Return the (x, y) coordinate for the center point of the cell that contains the specified text.  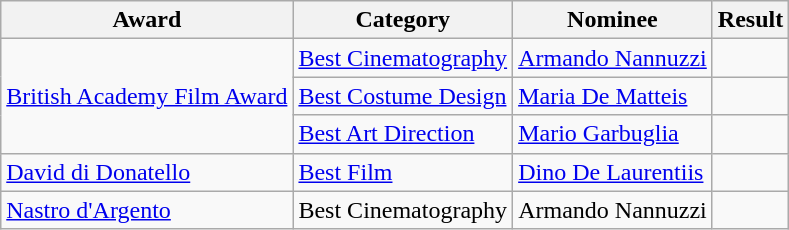
Nominee (613, 20)
Maria De Matteis (613, 96)
Category (403, 20)
Dino De Laurentiis (613, 172)
Best Art Direction (403, 134)
Result (750, 20)
Award (147, 20)
Mario Garbuglia (613, 134)
Best Costume Design (403, 96)
Nastro d'Argento (147, 210)
British Academy Film Award (147, 96)
David di Donatello (147, 172)
Best Film (403, 172)
